Identify which cell holds the provided text, then report its (x, y) central coordinate. 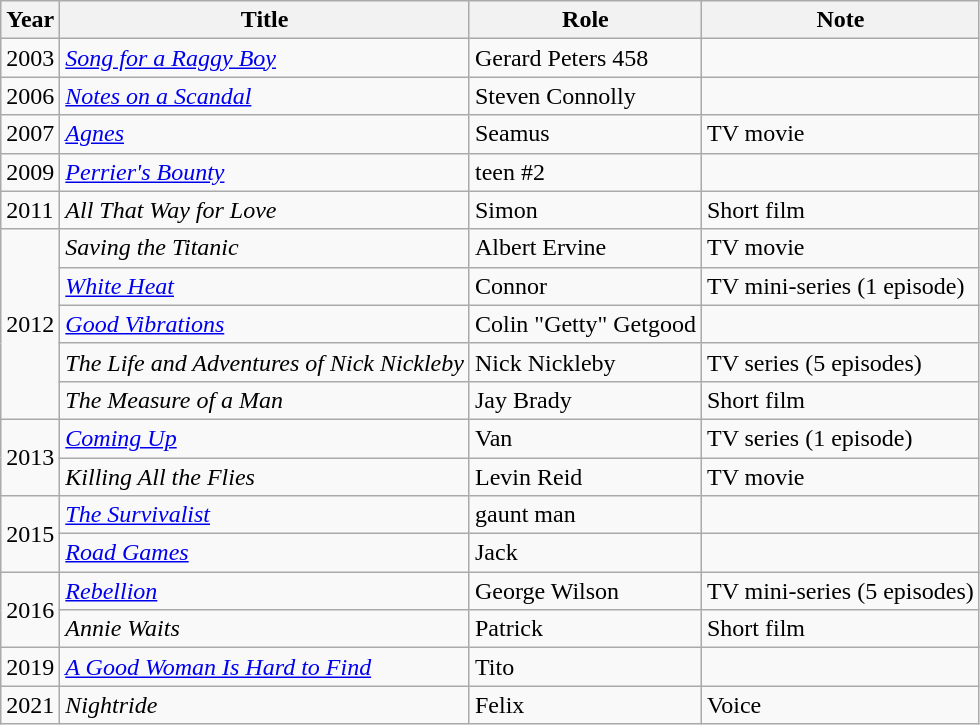
George Wilson (585, 591)
Agnes (265, 134)
gaunt man (585, 515)
TV mini-series (1 episode) (840, 286)
Patrick (585, 629)
Levin Reid (585, 477)
Simon (585, 210)
Jay Brady (585, 400)
2021 (30, 705)
Albert Ervine (585, 248)
The Survivalist (265, 515)
Colin "Getty" Getgood (585, 324)
Role (585, 20)
TV mini-series (5 episodes) (840, 591)
Rebellion (265, 591)
teen #2 (585, 172)
2013 (30, 457)
Song for a Raggy Boy (265, 58)
A Good Woman Is Hard to Find (265, 667)
Tito (585, 667)
2015 (30, 534)
Note (840, 20)
Van (585, 438)
Saving the Titanic (265, 248)
Connor (585, 286)
Good Vibrations (265, 324)
Voice (840, 705)
White Heat (265, 286)
Gerard Peters 458 (585, 58)
Perrier's Bounty (265, 172)
2009 (30, 172)
Seamus (585, 134)
2003 (30, 58)
All That Way for Love (265, 210)
2019 (30, 667)
Year (30, 20)
Road Games (265, 553)
Killing All the Flies (265, 477)
TV series (5 episodes) (840, 362)
Annie Waits (265, 629)
The Life and Adventures of Nick Nickleby (265, 362)
Coming Up (265, 438)
Nick Nickleby (585, 362)
2007 (30, 134)
TV series (1 episode) (840, 438)
2006 (30, 96)
Steven Connolly (585, 96)
2011 (30, 210)
Nightride (265, 705)
2016 (30, 610)
2012 (30, 324)
Notes on a Scandal (265, 96)
The Measure of a Man (265, 400)
Felix (585, 705)
Jack (585, 553)
Title (265, 20)
